From the cell containing the given text, extract its center point as (X, Y) coordinate. 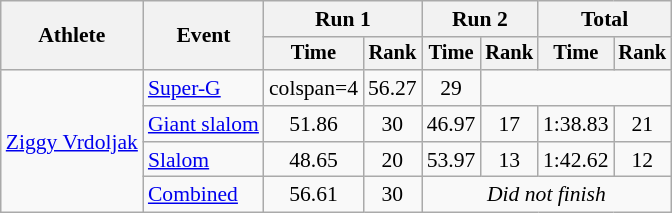
Combined (204, 195)
Giant slalom (204, 124)
Slalom (204, 160)
Ziggy Vrdoljak (72, 141)
12 (643, 160)
56.27 (392, 88)
17 (509, 124)
46.97 (452, 124)
48.65 (314, 160)
colspan=4 (314, 88)
56.61 (314, 195)
51.86 (314, 124)
Run 2 (480, 19)
Super-G (204, 88)
1:42.62 (576, 160)
1:38.83 (576, 124)
53.97 (452, 160)
Total (604, 19)
20 (392, 160)
Athlete (72, 36)
Run 1 (343, 19)
Event (204, 36)
21 (643, 124)
13 (509, 160)
Did not finish (546, 195)
29 (452, 88)
